Output the [X, Y] coordinate of the center of the cell containing the given text.  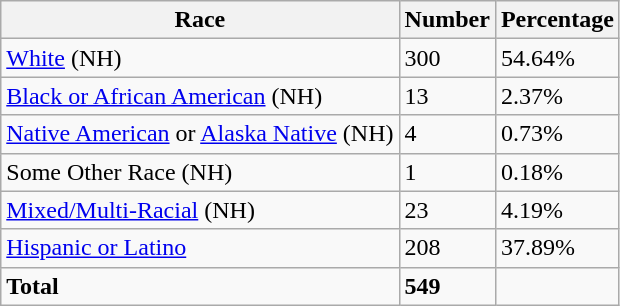
300 [447, 58]
Native American or Alaska Native (NH) [200, 134]
2.37% [557, 96]
White (NH) [200, 58]
0.73% [557, 134]
Number [447, 20]
208 [447, 248]
Percentage [557, 20]
13 [447, 96]
Black or African American (NH) [200, 96]
Hispanic or Latino [200, 248]
Total [200, 286]
4.19% [557, 210]
Race [200, 20]
4 [447, 134]
23 [447, 210]
Some Other Race (NH) [200, 172]
1 [447, 172]
549 [447, 286]
54.64% [557, 58]
37.89% [557, 248]
Mixed/Multi-Racial (NH) [200, 210]
0.18% [557, 172]
